Return the (x, y) coordinate for the center point of the cell that contains the specified text.  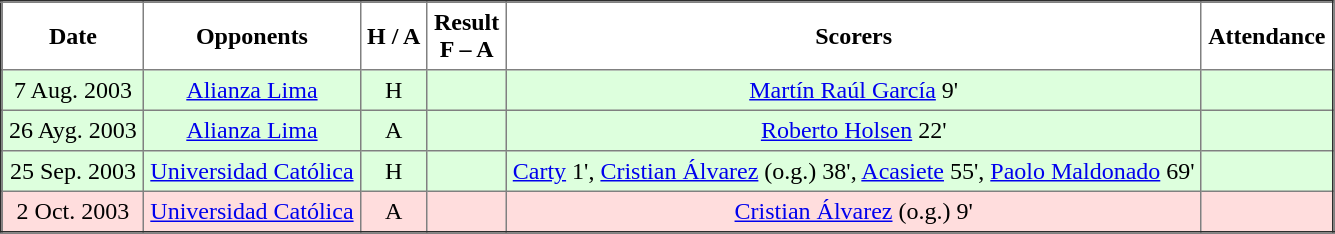
Cristian Álvarez (o.g.) 9' (854, 212)
Martín Raúl García 9' (854, 90)
ResultF – A (466, 36)
26 Ayg. 2003 (73, 130)
Opponents (252, 36)
Date (73, 36)
2 Oct. 2003 (73, 212)
H / A (394, 36)
25 Sep. 2003 (73, 171)
Roberto Holsen 22' (854, 130)
Scorers (854, 36)
7 Aug. 2003 (73, 90)
Carty 1', Cristian Álvarez (o.g.) 38', Acasiete 55', Paolo Maldonado 69' (854, 171)
Attendance (1267, 36)
